Return the (X, Y) coordinate for the center point of the cell that contains the specified text.  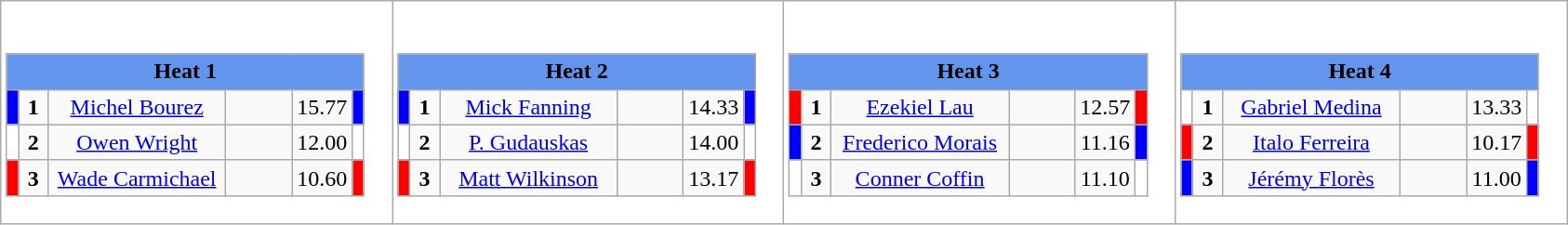
Heat 3 (968, 72)
13.17 (714, 178)
Gabriel Medina (1311, 107)
13.33 (1497, 107)
Heat 2 1 Mick Fanning 14.33 2 P. Gudauskas 14.00 3 Matt Wilkinson 13.17 (588, 112)
Heat 3 1 Ezekiel Lau 12.57 2 Frederico Morais 11.16 3 Conner Coffin 11.10 (980, 112)
11.10 (1105, 178)
Matt Wilkinson (528, 178)
Heat 2 (577, 72)
Frederico Morais (921, 142)
Owen Wright (138, 142)
12.00 (322, 142)
14.33 (714, 107)
15.77 (322, 107)
Michel Bourez (138, 107)
Heat 1 1 Michel Bourez 15.77 2 Owen Wright 12.00 3 Wade Carmichael 10.60 (197, 112)
11.16 (1105, 142)
Conner Coffin (921, 178)
Italo Ferreira (1311, 142)
P. Gudauskas (528, 142)
Wade Carmichael (138, 178)
Jérémy Florès (1311, 178)
Ezekiel Lau (921, 107)
Heat 4 1 Gabriel Medina 13.33 2 Italo Ferreira 10.17 3 Jérémy Florès 11.00 (1371, 112)
10.17 (1497, 142)
Mick Fanning (528, 107)
10.60 (322, 178)
11.00 (1497, 178)
12.57 (1105, 107)
Heat 4 (1360, 72)
14.00 (714, 142)
Heat 1 (185, 72)
